For the text-containing cell, return its midpoint in (X, Y) coordinate format. 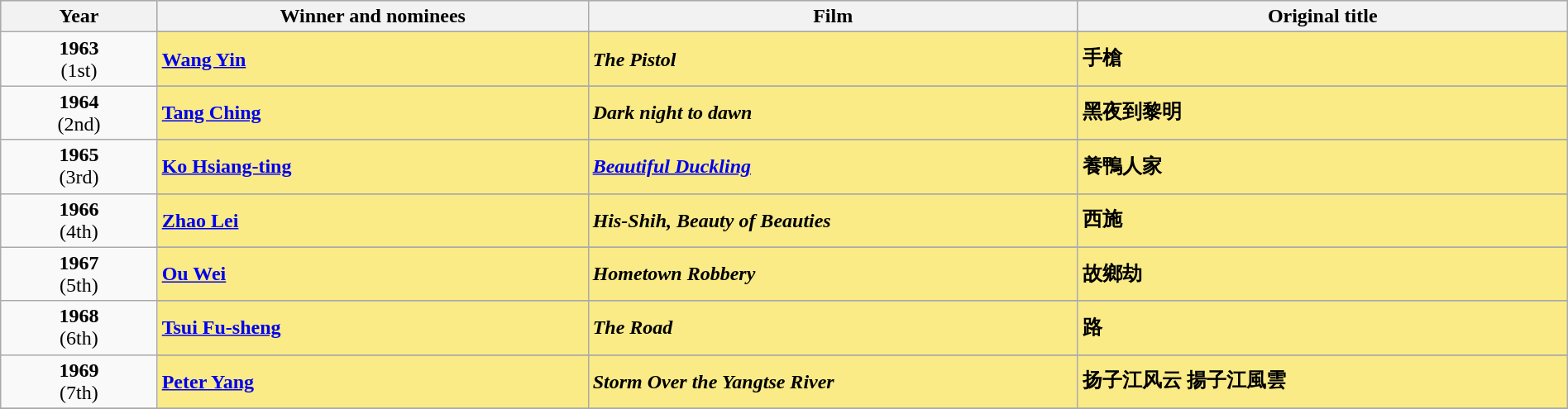
1966(4th) (79, 220)
黑夜到黎明 (1322, 112)
Original title (1322, 17)
手槍 (1322, 59)
His-Shih, Beauty of Beauties (833, 220)
西施 (1322, 220)
Tang Ching (372, 112)
The Road (833, 327)
Tsui Fu-sheng (372, 327)
Wang Yin (372, 59)
Zhao Lei (372, 220)
Year (79, 17)
Film (833, 17)
扬子江风云 揚子江風雲 (1322, 382)
1968(6th) (79, 327)
1965(3rd) (79, 167)
養鴨人家 (1322, 167)
Beautiful Duckling (833, 167)
Storm Over the Yangtse River (833, 382)
Ko Hsiang-ting (372, 167)
1967(5th) (79, 274)
Dark night to dawn (833, 112)
故鄉劫 (1322, 274)
Winner and nominees (372, 17)
Hometown Robbery (833, 274)
1969(7th) (79, 382)
1963(1st) (79, 59)
1964(2nd) (79, 112)
路 (1322, 327)
The Pistol (833, 59)
Peter Yang (372, 382)
Ou Wei (372, 274)
